For the text-containing cell, return its midpoint in [X, Y] coordinate format. 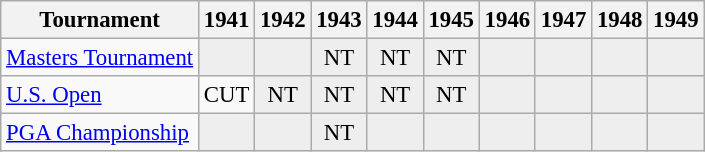
1947 [563, 20]
1943 [339, 20]
1949 [676, 20]
1942 [283, 20]
CUT [227, 95]
1941 [227, 20]
U.S. Open [100, 95]
Masters Tournament [100, 58]
1946 [507, 20]
1948 [620, 20]
PGA Championship [100, 133]
1944 [395, 20]
Tournament [100, 20]
1945 [451, 20]
